Capture the cell that displays the provided text and extract its [x, y] central coordinate. 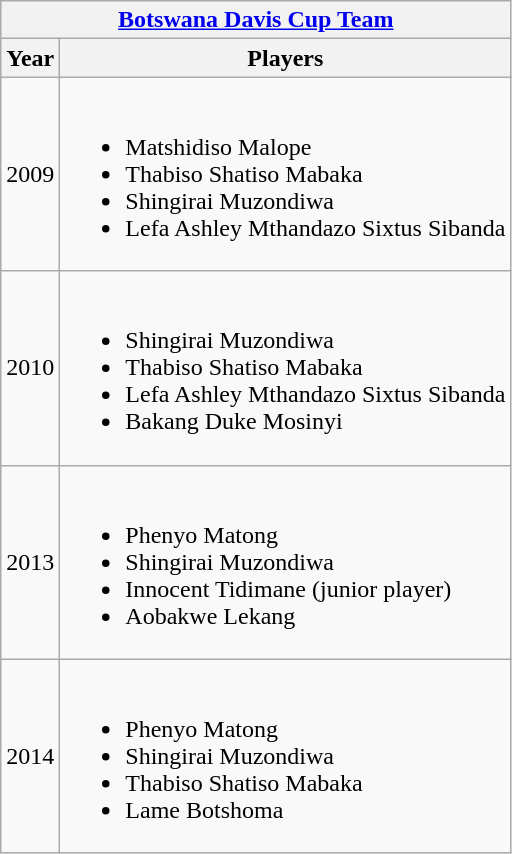
2014 [30, 756]
Phenyo MatongShingirai MuzondiwaThabiso Shatiso MabakaLame Botshoma [286, 756]
Players [286, 58]
Phenyo MatongShingirai MuzondiwaInnocent Tidimane (junior player)Aobakwe Lekang [286, 562]
2010 [30, 368]
2009 [30, 174]
Shingirai MuzondiwaThabiso Shatiso MabakaLefa Ashley Mthandazo Sixtus SibandaBakang Duke Mosinyi [286, 368]
Year [30, 58]
Botswana Davis Cup Team [256, 20]
Matshidiso MalopeThabiso Shatiso MabakaShingirai MuzondiwaLefa Ashley Mthandazo Sixtus Sibanda [286, 174]
2013 [30, 562]
